From the cell containing the given text, extract its center point as (x, y) coordinate. 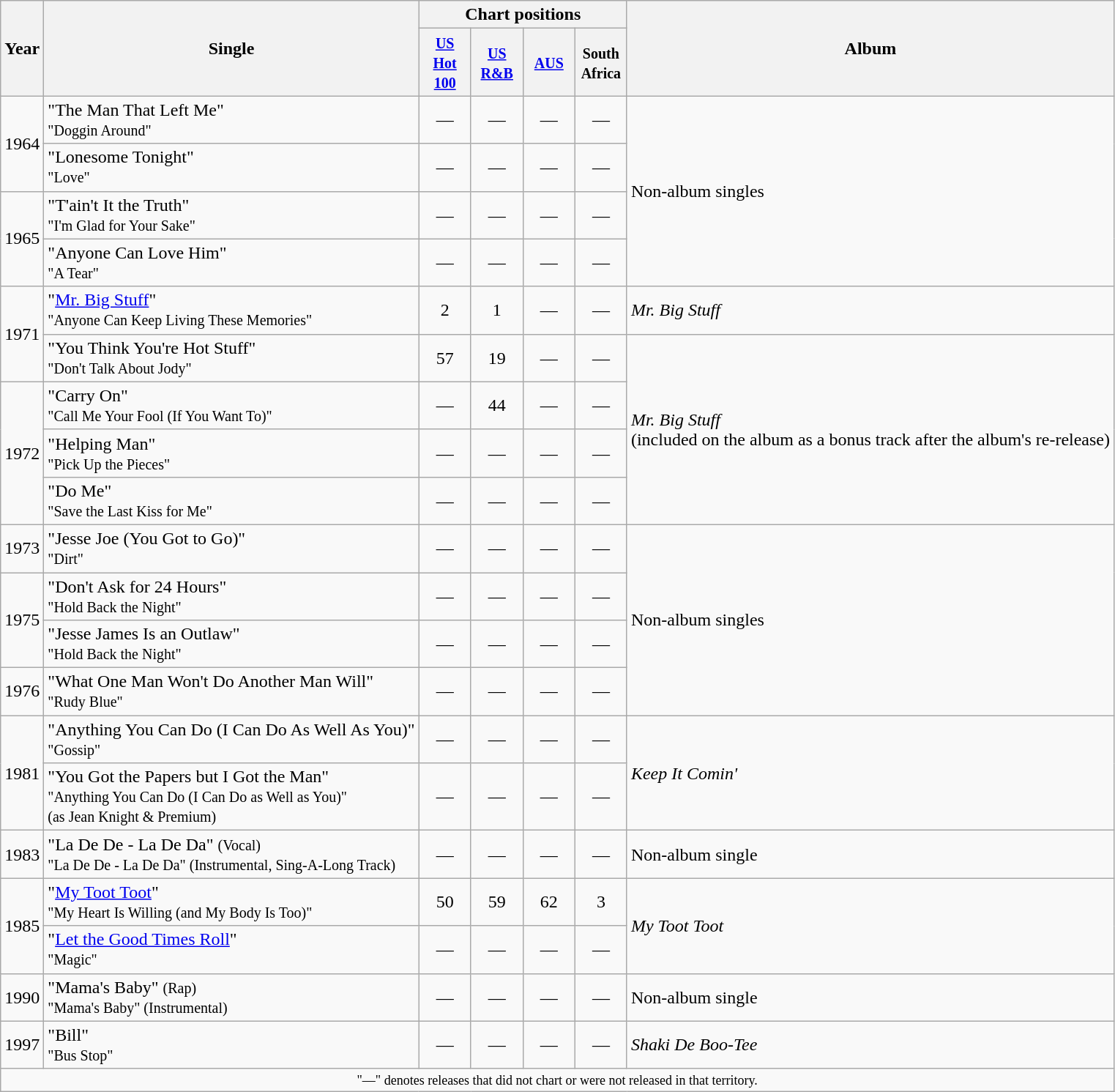
Mr. Big Stuff(included on the album as a bonus track after the album's re-release) (870, 429)
US Hot 100 (445, 62)
Year (22, 48)
"Helping Man""Pick Up the Pieces" (231, 453)
1997 (22, 1044)
"Bill""Bus Stop" (231, 1044)
1985 (22, 926)
"Mama's Baby" (Rap)"Mama's Baby" (Instrumental) (231, 998)
"Don't Ask for 24 Hours""Hold Back the Night" (231, 596)
50 (445, 902)
1973 (22, 548)
1976 (22, 691)
19 (496, 357)
1972 (22, 453)
1964 (22, 144)
"You Got the Papers but I Got the Man""Anything You Can Do (I Can Do as Well as You)"(as Jean Knight & Premium) (231, 797)
"Anyone Can Love Him""A Tear" (231, 262)
AUS (549, 62)
"La De De - La De Da" (Vocal)"La De De - La De Da" (Instrumental, Sing-A-Long Track) (231, 854)
"My Toot Toot""My Heart Is Willing (and My Body Is Too)" (231, 902)
"Jesse Joe (You Got to Go)""Dirt" (231, 548)
"T'ain't It the Truth""I'm Glad for Your Sake" (231, 215)
Chart positions (523, 15)
"What One Man Won't Do Another Man Will""Rudy Blue" (231, 691)
"Anything You Can Do (I Can Do As Well As You)""Gossip" (231, 740)
"You Think You're Hot Stuff""Don't Talk About Jody" (231, 357)
1990 (22, 998)
US R&B (496, 62)
"Mr. Big Stuff""Anyone Can Keep Living These Memories" (231, 311)
"Do Me""Save the Last Kiss for Me" (231, 501)
57 (445, 357)
Album (870, 48)
"Let the Good Times Roll""Magic" (231, 949)
59 (496, 902)
2 (445, 311)
1971 (22, 334)
Mr. Big Stuff (870, 311)
62 (549, 902)
"—" denotes releases that did not chart or were not released in that territory. (558, 1080)
"Carry On""Call Me Your Fool (If You Want To)" (231, 406)
1975 (22, 620)
"The Man That Left Me""Doggin Around" (231, 120)
1965 (22, 239)
44 (496, 406)
Keep It Comin' (870, 773)
"Lonesome Tonight""Love" (231, 167)
South Africa (600, 62)
My Toot Toot (870, 926)
1 (496, 311)
1981 (22, 773)
"Jesse James Is an Outlaw""Hold Back the Night" (231, 645)
Single (231, 48)
3 (600, 902)
Shaki De Boo-Tee (870, 1044)
1983 (22, 854)
